Capture the cell that displays the provided text and extract its (X, Y) central coordinate. 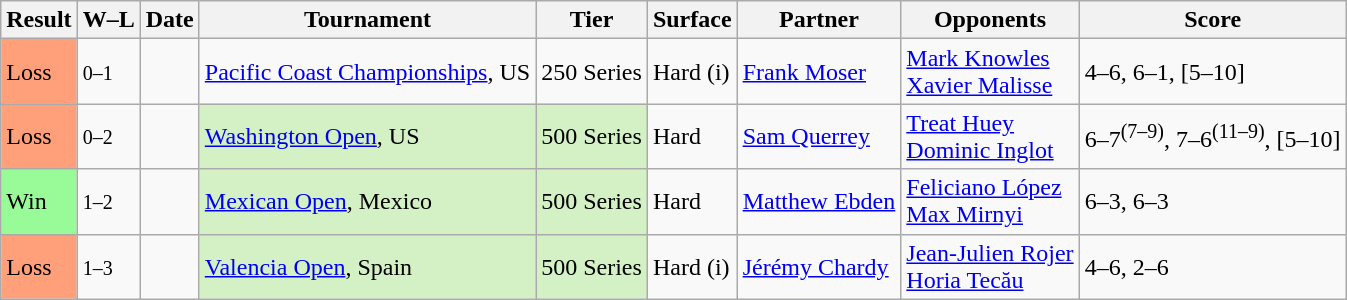
Date (170, 20)
Opponents (990, 20)
W–L (108, 20)
Treat Huey Dominic Inglot (990, 136)
250 Series (592, 72)
Mark Knowles Xavier Malisse (990, 72)
0–1 (108, 72)
Matthew Ebden (819, 202)
Valencia Open, Spain (367, 266)
Surface (692, 20)
Feliciano López Max Mirnyi (990, 202)
4–6, 6–1, [5–10] (1212, 72)
Result (39, 20)
Mexican Open, Mexico (367, 202)
Frank Moser (819, 72)
Partner (819, 20)
Washington Open, US (367, 136)
4–6, 2–6 (1212, 266)
Jérémy Chardy (819, 266)
Tier (592, 20)
Win (39, 202)
Pacific Coast Championships, US (367, 72)
1–2 (108, 202)
6–3, 6–3 (1212, 202)
1–3 (108, 266)
Jean-Julien Rojer Horia Tecău (990, 266)
Score (1212, 20)
0–2 (108, 136)
6–7(7–9), 7–6(11–9), [5–10] (1212, 136)
Sam Querrey (819, 136)
Tournament (367, 20)
